Return (X, Y) of the center of cell containing provided text 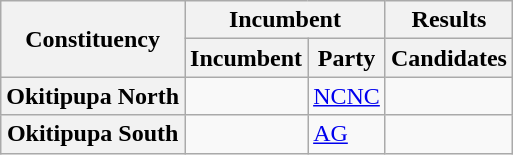
Results (448, 20)
Party (347, 58)
Constituency (93, 39)
NCNC (347, 96)
Candidates (448, 58)
Okitipupa North (93, 96)
AG (347, 134)
Okitipupa South (93, 134)
